Detect which cell encompasses the target text, then output its [X, Y] center coordinate. 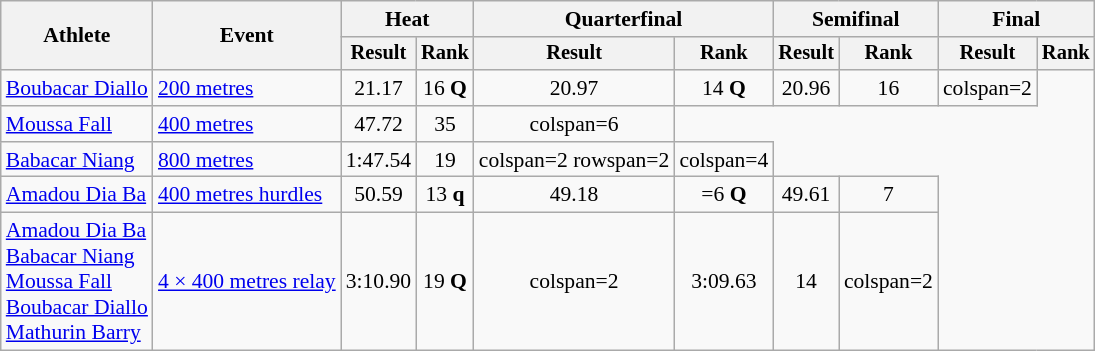
16 [888, 88]
400 metres hurdles [247, 195]
13 q [445, 195]
4 × 400 metres relay [247, 282]
Heat [408, 19]
47.72 [378, 124]
21.17 [378, 88]
14 [806, 282]
3:10.90 [378, 282]
Amadou Dia BaBabacar NiangMoussa FallBoubacar DialloMathurin Barry [77, 282]
400 metres [247, 124]
49.18 [574, 195]
49.61 [806, 195]
Moussa Fall [77, 124]
50.59 [378, 195]
Athlete [77, 36]
colspan=4 [724, 160]
19 Q [445, 282]
3:09.63 [724, 282]
Event [247, 36]
14 Q [724, 88]
20.97 [574, 88]
20.96 [806, 88]
=6 Q [724, 195]
Boubacar Diallo [77, 88]
7 [888, 195]
Quarterfinal [624, 19]
16 Q [445, 88]
Semifinal [856, 19]
Amadou Dia Ba [77, 195]
colspan=6 [574, 124]
35 [445, 124]
800 metres [247, 160]
colspan=2 rowspan=2 [574, 160]
Babacar Niang [77, 160]
1:47.54 [378, 160]
Final [1016, 19]
19 [445, 160]
200 metres [247, 88]
